Find where the given text appears and provide that cell's center as [x, y] coordinate. 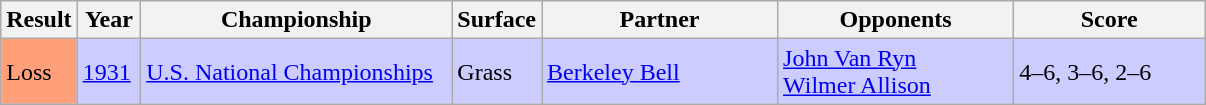
Opponents [896, 20]
Loss [39, 72]
Result [39, 20]
Partner [660, 20]
1931 [109, 72]
John Van Ryn Wilmer Allison [896, 72]
U.S. National Championships [296, 72]
Championship [296, 20]
4–6, 3–6, 2–6 [1110, 72]
Berkeley Bell [660, 72]
Year [109, 20]
Score [1110, 20]
Grass [497, 72]
Surface [497, 20]
